Locate the cell with the specified text and output its (X, Y) center coordinate. 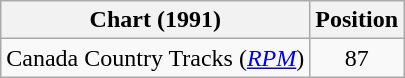
Canada Country Tracks (RPM) (156, 58)
87 (357, 58)
Chart (1991) (156, 20)
Position (357, 20)
